From the cell containing the given text, extract its center point as (X, Y) coordinate. 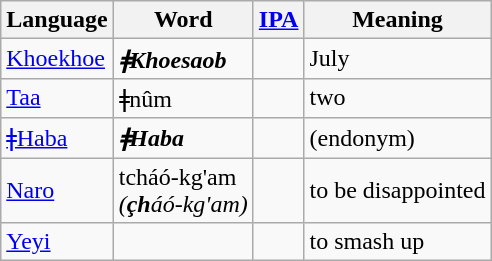
ǂnûm (183, 98)
ǂKhoesaob (183, 59)
Taa (57, 98)
Naro (57, 190)
to be disappointed (398, 190)
Language (57, 20)
July (398, 59)
tcháó-kg'am(çháó-kg'am) (183, 190)
Meaning (398, 20)
(endonym) (398, 138)
Khoekhoe (57, 59)
two (398, 98)
Yeyi (57, 242)
IPA (278, 20)
to smash up (398, 242)
Word (183, 20)
